Pinpoint the cell where the given text exists, returning its (X, Y) midpoint coordinate. 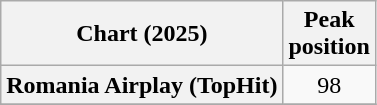
Chart (2025) (142, 34)
Romania Airplay (TopHit) (142, 85)
98 (329, 85)
Peakposition (329, 34)
